Return (x, y) of the center of cell containing provided text 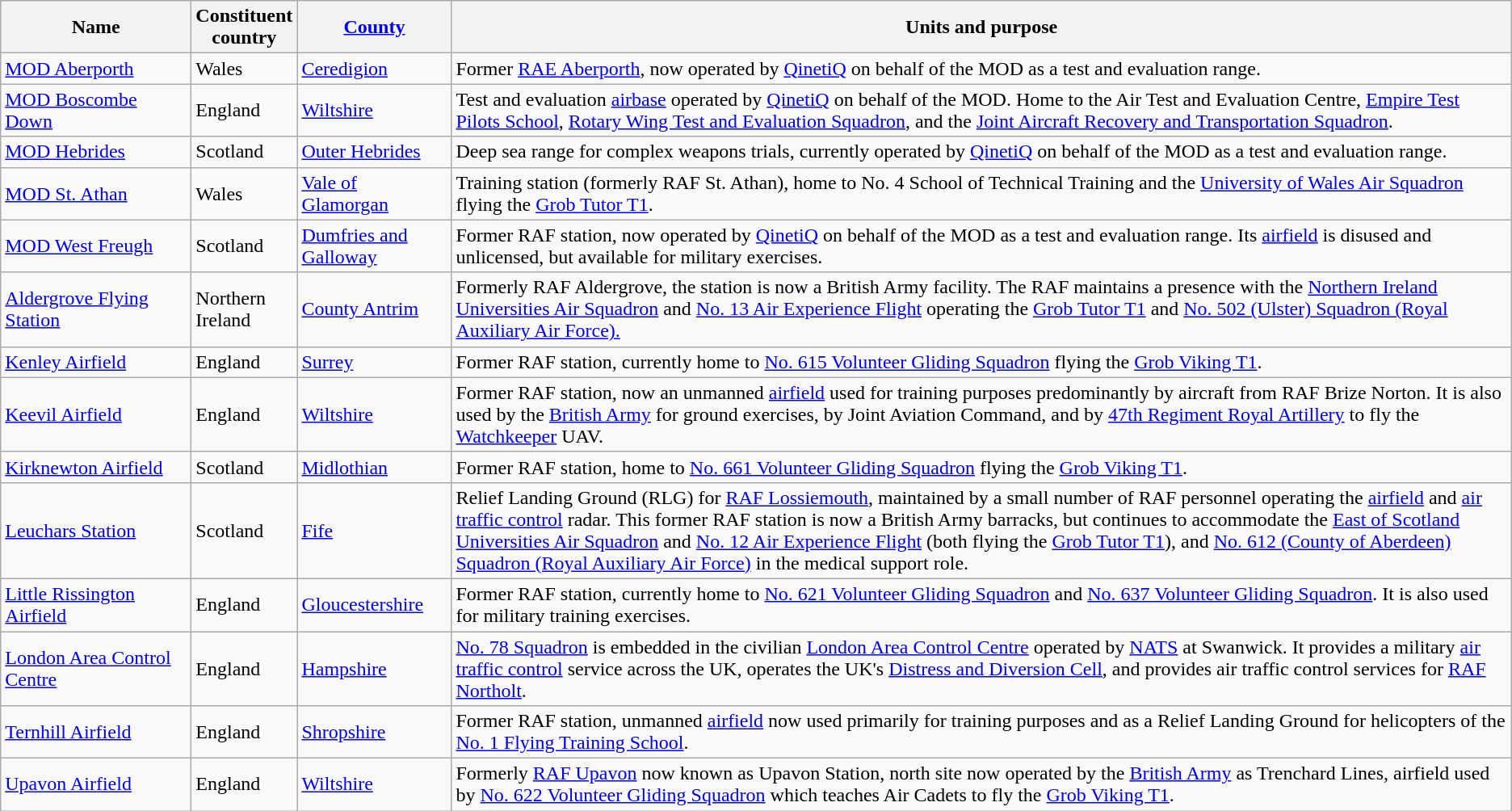
Aldergrove Flying Station (96, 309)
County Antrim (375, 309)
Surrey (375, 362)
Little Rissington Airfield (96, 604)
Fife (375, 530)
Leuchars Station (96, 530)
MOD Aberporth (96, 69)
Ternhill Airfield (96, 732)
Name (96, 27)
Kirknewton Airfield (96, 467)
MOD Hebrides (96, 152)
County (375, 27)
MOD Boscombe Down (96, 110)
Former RAF station, currently home to No. 615 Volunteer Gliding Squadron flying the Grob Viking T1. (981, 362)
Former RAF station, home to No. 661 Volunteer Gliding Squadron flying the Grob Viking T1. (981, 467)
Former RAE Aberporth, now operated by QinetiQ on behalf of the MOD as a test and evaluation range. (981, 69)
Kenley Airfield (96, 362)
Midlothian (375, 467)
London Area Control Centre (96, 669)
Hampshire (375, 669)
Keevil Airfield (96, 414)
Deep sea range for complex weapons trials, currently operated by QinetiQ on behalf of the MOD as a test and evaluation range. (981, 152)
Ceredigion (375, 69)
Gloucestershire (375, 604)
Outer Hebrides (375, 152)
Vale of Glamorgan (375, 194)
Northern Ireland (244, 309)
Dumfries and Galloway (375, 246)
MOD West Freugh (96, 246)
Constituentcountry (244, 27)
MOD St. Athan (96, 194)
Shropshire (375, 732)
Units and purpose (981, 27)
Upavon Airfield (96, 785)
